Detect which cell encompasses the target text, then output its (x, y) center coordinate. 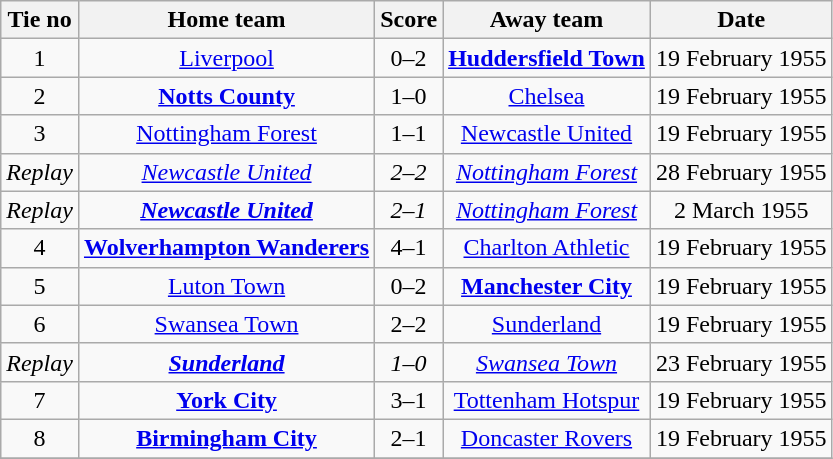
Doncaster Rovers (547, 438)
Date (741, 20)
Chelsea (547, 96)
7 (40, 400)
3–1 (409, 400)
Birmingham City (226, 438)
Manchester City (547, 286)
Liverpool (226, 58)
1 (40, 58)
Tottenham Hotspur (547, 400)
4 (40, 248)
1–1 (409, 134)
5 (40, 286)
28 February 1955 (741, 172)
2 (40, 96)
Wolverhampton Wanderers (226, 248)
Away team (547, 20)
Home team (226, 20)
23 February 1955 (741, 362)
Huddersfield Town (547, 58)
Charlton Athletic (547, 248)
8 (40, 438)
York City (226, 400)
6 (40, 324)
2 March 1955 (741, 210)
Tie no (40, 20)
3 (40, 134)
4–1 (409, 248)
Luton Town (226, 286)
Notts County (226, 96)
Score (409, 20)
